Determine the [X, Y] coordinate at the center of the cell enclosing the given text.  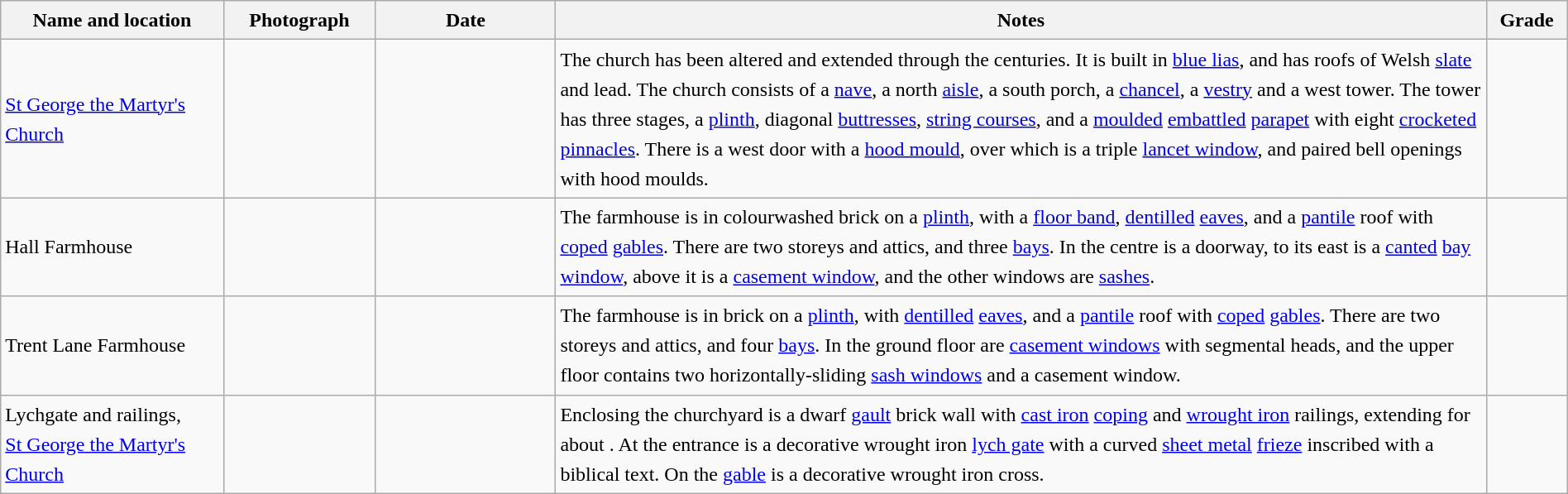
Hall Farmhouse [112, 247]
Trent Lane Farmhouse [112, 346]
Notes [1021, 20]
Name and location [112, 20]
St George the Martyr's Church [112, 119]
Date [466, 20]
Lychgate and railings,St George the Martyr's Church [112, 444]
Photograph [299, 20]
Grade [1527, 20]
